Scan for the cell matching the given text and deliver its [X, Y] coordinate at center. 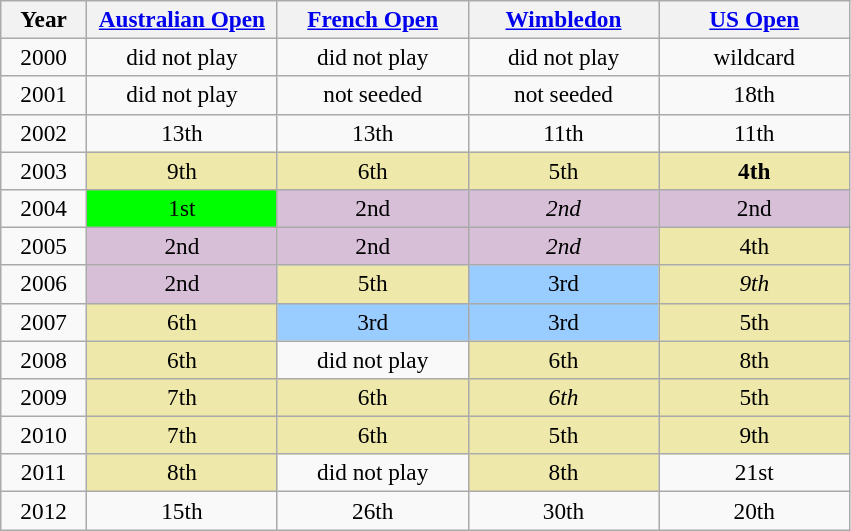
2001 [44, 95]
2003 [44, 170]
2010 [44, 435]
Year [44, 19]
2002 [44, 133]
2007 [44, 322]
2011 [44, 473]
2006 [44, 284]
2008 [44, 359]
wildcard [754, 57]
Australian Open [182, 19]
26th [372, 510]
2009 [44, 397]
French Open [372, 19]
30th [564, 510]
2000 [44, 57]
2012 [44, 510]
20th [754, 510]
21st [754, 473]
Wimbledon [564, 19]
15th [182, 510]
1st [182, 208]
US Open [754, 19]
2004 [44, 208]
18th [754, 95]
2005 [44, 246]
